Return (x, y) of the center of cell containing provided text 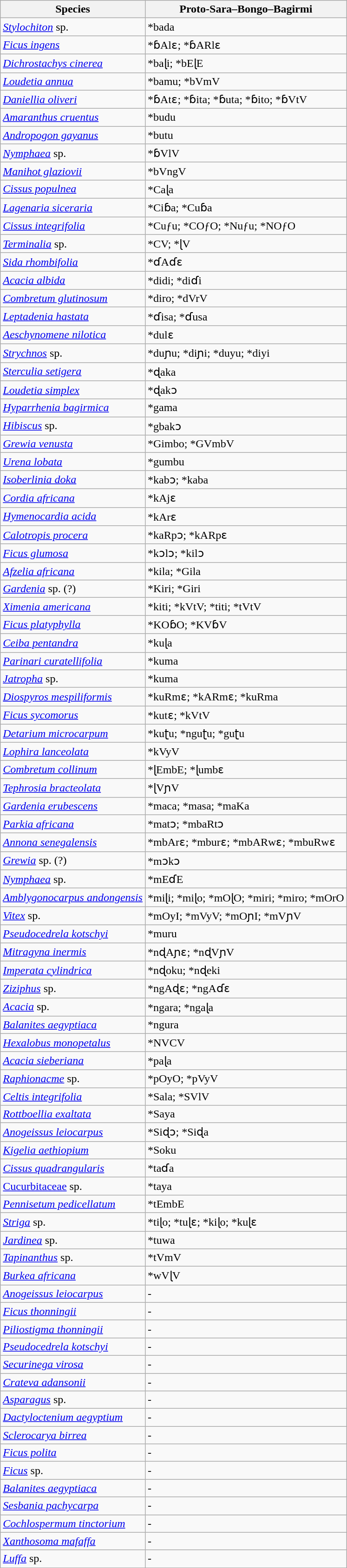
Securinega virosa (73, 1364)
*wVɭV (246, 1276)
Imperata cylindrica (73, 970)
Asparagus sp. (73, 1400)
*kuɭa (246, 643)
*ɓVlV (246, 153)
*matɔ; *mbaRtɔ (246, 824)
Ximenia americana (73, 607)
Stylochiton sp. (73, 27)
*kabɔ; *kaba (246, 480)
Daniellia oliveri (73, 99)
*maca; *masa; *maKa (246, 806)
Combretum glutinosum (73, 298)
*ɖakɔ (246, 390)
*Gimbo; *GVmbV (246, 444)
Raphionacme sp. (73, 1078)
Loudetia simplex (73, 390)
Vitex sp. (73, 916)
*dulɛ (246, 335)
*kAjɛ (246, 498)
*ɭEmbE; *ɭumbɛ (246, 770)
Cucurbitaceae sp. (73, 1186)
*kuRmɛ; *kARmɛ; *kuRma (246, 697)
Ficus glumosa (73, 553)
Crateva adansonii (73, 1382)
Hyparrhenia bagirmica (73, 408)
Ficus sp. (73, 1470)
Ficus sycomorus (73, 715)
Ficus ingens (73, 45)
*NVCV (246, 1043)
Tapinanthus sp. (73, 1258)
*Soku (246, 1150)
*mbArɛ; *mburɛ; *mbARwɛ; *mbuRwɛ (246, 843)
Ziziphus sp. (73, 989)
Ficus thonningii (73, 1311)
Dactyloctenium aegyptium (73, 1418)
Grewia venusta (73, 444)
Diospyros mespiliformis (73, 697)
*nɖAɲɛ; *nɖVɲV (246, 952)
*butu (246, 135)
Ficus polita (73, 1453)
Detarium microcarpum (73, 733)
*Ciɓa; *Cuɓa (246, 208)
Urena lobata (73, 462)
Ceiba pentandra (73, 643)
Striga sp. (73, 1222)
Lagenaria siceraria (73, 208)
Rottboellia exaltata (73, 1114)
*tuwa (246, 1240)
*Kiri; *Giri (246, 589)
*bada (246, 27)
Strychnos sp. (73, 353)
Cordia africana (73, 498)
*miɭi; *miɭo; *mOɭO; *miri; *miro; *mOrO (246, 897)
*ɗAɗɛ (246, 262)
*tEmbE (246, 1204)
*mɔkɔ (246, 861)
Loudetia annua (73, 81)
Acacia sp. (73, 1007)
*diro; *dVrV (246, 298)
Sclerocarya birrea (73, 1435)
Dichrostachys cinerea (73, 63)
Gardenia sp. (?) (73, 589)
*duɲu; *diɲi; *duyu; *diyi (246, 353)
Leptadenia hastata (73, 316)
Xanthosoma mafaffa (73, 1541)
*mEɗE (246, 879)
Gardenia erubescens (73, 806)
*ɗisa; *ɗusa (246, 316)
Piliostigma thonningii (73, 1329)
Hymenocardia acida (73, 516)
*Sala; *SVlV (246, 1097)
Acacia albida (73, 281)
Andropogon gayanus (73, 135)
Lophira lanceolata (73, 751)
*kɔlɔ; *kilɔ (246, 553)
*Caɭa (246, 189)
*nɖoku; *nɖeki (246, 970)
*kArɛ (246, 516)
*muru (246, 934)
*bVngV (246, 171)
*taya (246, 1186)
Sida rhombifolia (73, 262)
*budu (246, 118)
Jatropha sp. (73, 679)
*gumbu (246, 462)
Combretum collinum (73, 770)
Species (73, 9)
Hexalobus monopetalus (73, 1043)
Kigelia aethiopium (73, 1150)
*paɭa (246, 1061)
Celtis integrifolia (73, 1097)
Ficus platyphylla (73, 625)
*pOyO; *pVyV (246, 1078)
Afzelia africana (73, 571)
Manihot glaziovii (73, 171)
*kutɛ; *kVtV (246, 715)
Jardinea sp. (73, 1240)
Hibiscus sp. (73, 426)
*gama (246, 408)
Sesbania pachycarpa (73, 1506)
Proto-Sara–Bongo–Bagirmi (246, 9)
Parinari curatellifolia (73, 661)
Aeschynomene nilotica (73, 335)
*bamu; *bVmV (246, 81)
Terminalia sp. (73, 244)
*ngAɖɛ; *ngAɗɛ (246, 989)
Cissus populnea (73, 189)
*ɓAlɛ; *ɓARlɛ (246, 45)
Cissus quadrangularis (73, 1168)
*ngura (246, 1025)
*kila; *Gila (246, 571)
Cochlospermum tinctorium (73, 1523)
*ɓAtɛ; *ɓita; *ɓuta; *ɓito; *ɓVtV (246, 99)
Annona senegalensis (73, 843)
*didi; *diɗi (246, 281)
*taɗa (246, 1168)
Pennisetum pedicellatum (73, 1204)
Tephrosia bracteolata (73, 788)
Calotropis procera (73, 535)
Amblygonocarpus andongensis (73, 897)
*tiɭo; *tuɭɛ; *kiɭo; *kuɭɛ (246, 1222)
*mOyI; *mVyV; *mOɲI; *mVɲV (246, 916)
Luffa sp. (73, 1559)
*CV; *ɭV (246, 244)
*kuʈu; *nguʈu; *guʈu (246, 733)
*ngara; *ngaɭa (246, 1007)
Cissus integrifolia (73, 225)
*kaRpɔ; *kARpɛ (246, 535)
Parkia africana (73, 824)
Grewia sp. (?) (73, 861)
*ɭVɲV (246, 788)
*KOɓO; *KVɓV (246, 625)
Amaranthus cruentus (73, 118)
Acacia sieberiana (73, 1061)
*tVmV (246, 1258)
Mitragyna inermis (73, 952)
*baɭi; *bEɭE (246, 63)
*kiti; *kVtV; *titi; *tVtV (246, 607)
Isoberlinia doka (73, 480)
*gbakɔ (246, 426)
Sterculia setigera (73, 372)
*kVyV (246, 751)
*ɖaka (246, 372)
*Siɖɔ; *Siɖa (246, 1132)
*Cuƒu; *COƒO; *Nuƒu; *NOƒO (246, 225)
Burkea africana (73, 1276)
*Saya (246, 1114)
